From the cell containing the given text, extract its center point as (x, y) coordinate. 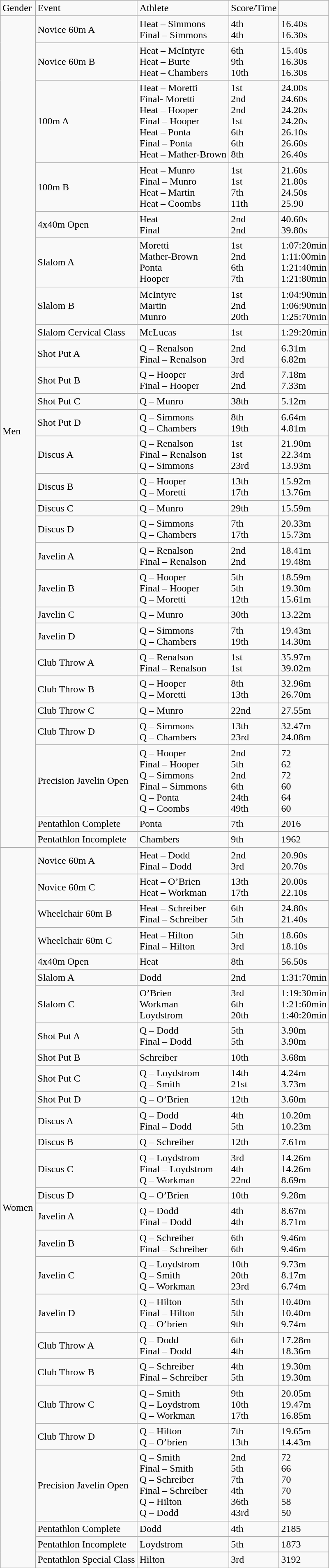
3192 (304, 1560)
18.41m19.48m (304, 556)
Q – HooperFinal – HooperQ – Moretti (183, 588)
2nd5th7th4th36th43rd (254, 1486)
9th10th17th (254, 1404)
Heat – MunroFinal – MunroHeat – MartinHeat – Coombs (183, 187)
Novice 60m C (86, 888)
56.50s (304, 962)
5.12m (304, 401)
Heat – SimmonsFinal – Simmons (183, 30)
6th6th (254, 1243)
10.20m10.23m (304, 1121)
9th (254, 839)
2nd5th2nd6th24th49th (254, 780)
3rd6th20th (254, 1004)
20.05m19.47m16.85m (304, 1404)
Chambers (183, 839)
8.67m8.71m (304, 1217)
1962 (304, 839)
1st2nd20th (254, 306)
9.73m8.17m6.74m (304, 1276)
19.43m14.30m (304, 636)
7.18m7.33m (304, 380)
Heat – O’BrienHeat – Workman (183, 888)
Q – LoydstromQ – SmithQ – Workman (183, 1276)
726670705850 (304, 1486)
Q – HiltonQ – O’brien (183, 1436)
Wheelchair 60m C (86, 941)
16.40s16.30s (304, 30)
14.26m14.26m8.69m (304, 1169)
7th (254, 824)
McIntyreMartinMunro (183, 306)
Heat (183, 962)
4th (254, 1529)
Q – LoydstromFinal – LoydstromQ – Workman (183, 1169)
1:29:20min (304, 332)
35.97m39.02m (304, 663)
15.40s16.30s16.30s (304, 62)
32.96m26.70m (304, 689)
2nd (254, 977)
1st1st (254, 663)
Athlete (183, 8)
3rd (254, 1560)
MorettiMather-BrownPontaHooper (183, 262)
Slalom C (86, 1004)
30th (254, 615)
27.55m (304, 710)
O’BrienWorkmanLoydstrom (183, 1004)
1st2nd6th7th (254, 262)
Heat – McIntyreHeat – BurteHeat – Chambers (183, 62)
40.60s39.80s (304, 225)
29th (254, 508)
7th19th (254, 636)
1873 (304, 1544)
19.30m19.30m (304, 1372)
Gender (18, 8)
7th17th (254, 529)
13th23rd (254, 732)
Pentathlon Special Class (86, 1560)
1st (254, 332)
Schreiber (183, 1057)
Q – HooperFinal – Hooper (183, 380)
Heat – SchreiberFinal – Schreiber (183, 914)
8th19th (254, 422)
15.92m13.76m (304, 487)
21.90m22.34m13.93m (304, 455)
24.80s21.40s (304, 914)
Ponta (183, 824)
8th (254, 962)
Score/Time (254, 8)
5th (254, 1544)
1:04:90min1:06:90min1:25:70min (304, 306)
1st1st7th11th (254, 187)
38th (254, 401)
Q – HooperFinal – HooperQ – SimmonsFinal – SimmonsQ – PontaQ – Coombs (183, 780)
24.00s24.60s24.20s24.20s26.10s26.60s26.40s (304, 121)
Heat – DoddFinal – Dodd (183, 860)
17.28m18.36m (304, 1345)
14th21st (254, 1079)
726272606460 (304, 780)
4.24m3.73m (304, 1079)
Loydstrom (183, 1544)
Q – Schreiber (183, 1142)
6th4th (254, 1345)
8th13th (254, 689)
McLucas (183, 332)
Heat – HiltonFinal – Hilton (183, 941)
5th5th9th (254, 1313)
Novice 60m B (86, 62)
1:19:30min1:21:60min1:40:20min (304, 1004)
7.61m (304, 1142)
13.22m (304, 615)
3.90m3.90m (304, 1036)
15.59m (304, 508)
Event (86, 8)
22nd (254, 710)
100m B (86, 187)
1st1st23rd (254, 455)
20.00s22.10s (304, 888)
Q – RenalsonFinal – RenalsonQ – Simmons (183, 455)
Women (18, 1207)
5th5th (254, 1036)
Slalom Cervical Class (86, 332)
6th9th10th (254, 62)
Q – SmithQ – LoydstromQ – Workman (183, 1404)
5th5th12th (254, 588)
9.28m (304, 1195)
Wheelchair 60m B (86, 914)
18.59m19.30m15.61m (304, 588)
1st2nd2nd1st6th6th8th (254, 121)
20.90s20.70s (304, 860)
6.31m6.82m (304, 354)
2016 (304, 824)
100m A (86, 121)
3rd4th22nd (254, 1169)
Q – SmithFinal – SmithQ – SchreiberFinal – SchreiberQ – HiltonQ – Dodd (183, 1486)
Q – HiltonFinal – HiltonQ – O’brien (183, 1313)
2185 (304, 1529)
5th3rd (254, 941)
1:31:70min (304, 977)
7th13th (254, 1436)
Slalom B (86, 306)
3.60m (304, 1100)
Men (18, 431)
9.46m9.46m (304, 1243)
Q – LoydstromQ – Smith (183, 1079)
6th5th (254, 914)
1:07:20min1:11:00min1:21:40min1:21:80min (304, 262)
Heat – MorettiFinal- MorettiHeat – HooperFinal – HooperHeat – PontaFinal – PontaHeat – Mather-Brown (183, 121)
3.68m (304, 1057)
10th20th23rd (254, 1276)
6.64m4.81m (304, 422)
HeatFinal (183, 225)
10.40m10.40m9.74m (304, 1313)
20.33m15.73m (304, 529)
3rd2nd (254, 380)
19.65m14.43m (304, 1436)
18.60s18.10s (304, 941)
32.47m24.08m (304, 732)
21.60s21.80s24.50s25.90 (304, 187)
Hilton (183, 1560)
